Capture the cell that displays the provided text and extract its [x, y] central coordinate. 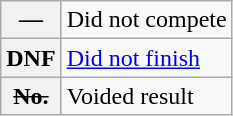
Voided result [146, 96]
No. [31, 96]
Did not finish [146, 58]
— [31, 20]
Did not compete [146, 20]
DNF [31, 58]
